Pinpoint the cell where the given text exists, returning its [X, Y] midpoint coordinate. 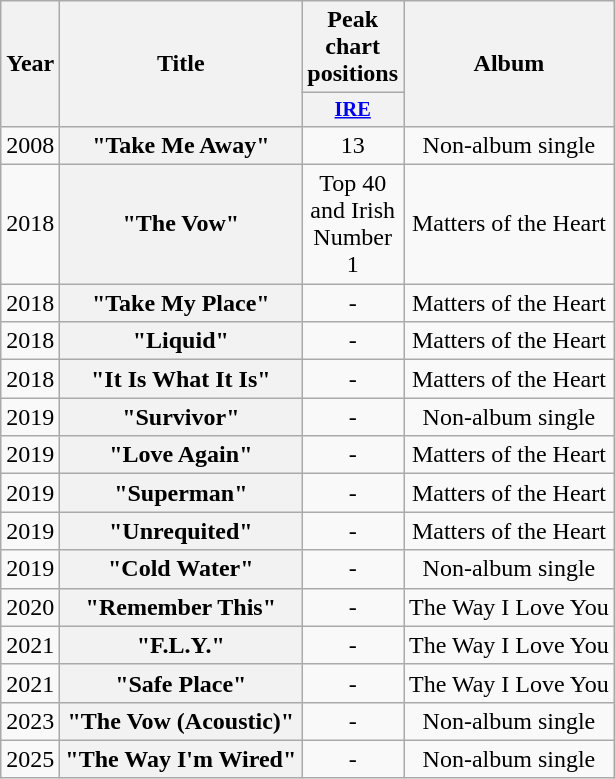
"Love Again" [181, 455]
2020 [30, 607]
"The Vow (Acoustic)" [181, 721]
"Cold Water" [181, 569]
"Superman" [181, 493]
Title [181, 64]
2025 [30, 759]
"Safe Place" [181, 683]
Year [30, 64]
"F.L.Y." [181, 645]
Album [510, 64]
2008 [30, 145]
"Take Me Away" [181, 145]
13 [353, 145]
"Take My Place" [181, 303]
Peak chart positions [353, 47]
"It Is What It Is" [181, 379]
IRE [353, 110]
Top 40 and Irish Number 1 [353, 224]
"Remember This" [181, 607]
2023 [30, 721]
"The Way I'm Wired" [181, 759]
"Survivor" [181, 417]
"Liquid" [181, 341]
"The Vow" [181, 224]
"Unrequited" [181, 531]
